Capture the cell that displays the provided text and extract its (X, Y) central coordinate. 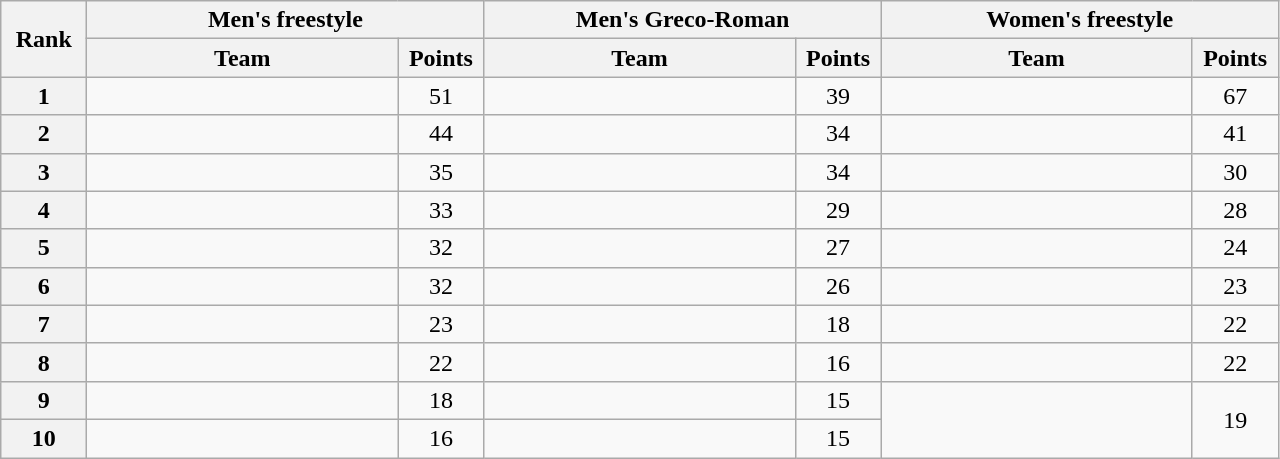
35 (441, 172)
9 (44, 400)
27 (838, 248)
41 (1235, 134)
1 (44, 96)
28 (1235, 210)
5 (44, 248)
10 (44, 438)
Rank (44, 39)
8 (44, 362)
3 (44, 172)
30 (1235, 172)
19 (1235, 419)
4 (44, 210)
39 (838, 96)
26 (838, 286)
44 (441, 134)
6 (44, 286)
33 (441, 210)
Men's Greco-Roman (682, 20)
Women's freestyle (1080, 20)
24 (1235, 248)
Men's freestyle (286, 20)
2 (44, 134)
51 (441, 96)
7 (44, 324)
67 (1235, 96)
29 (838, 210)
